Identify which cell holds the provided text, then report its (X, Y) central coordinate. 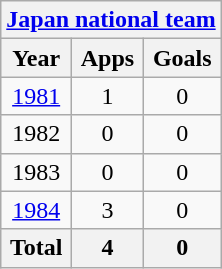
Goals (182, 58)
Japan national team (111, 20)
Total (36, 248)
1981 (36, 96)
1984 (36, 210)
4 (108, 248)
1983 (36, 172)
1 (108, 96)
1982 (36, 134)
Apps (108, 58)
Year (36, 58)
3 (108, 210)
